Pinpoint the cell where the given text exists, returning its [x, y] midpoint coordinate. 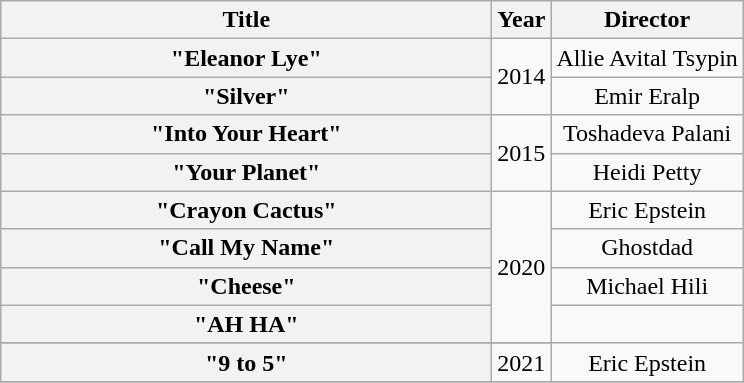
"Cheese" [246, 286]
2021 [522, 362]
Toshadeva Palani [647, 134]
2020 [522, 267]
"Eleanor Lye" [246, 58]
"Crayon Cactus" [246, 210]
"Silver" [246, 96]
Title [246, 20]
"AH HA" [246, 324]
Allie Avital Tsypin [647, 58]
"9 to 5" [246, 362]
Director [647, 20]
Heidi Petty [647, 172]
Year [522, 20]
2015 [522, 153]
"Into Your Heart" [246, 134]
"Your Planet" [246, 172]
Ghostdad [647, 248]
"Call My Name" [246, 248]
2014 [522, 77]
Michael Hili [647, 286]
Emir Eralp [647, 96]
